Extract the [X, Y] coordinate from the center of the cell holding the provided text.  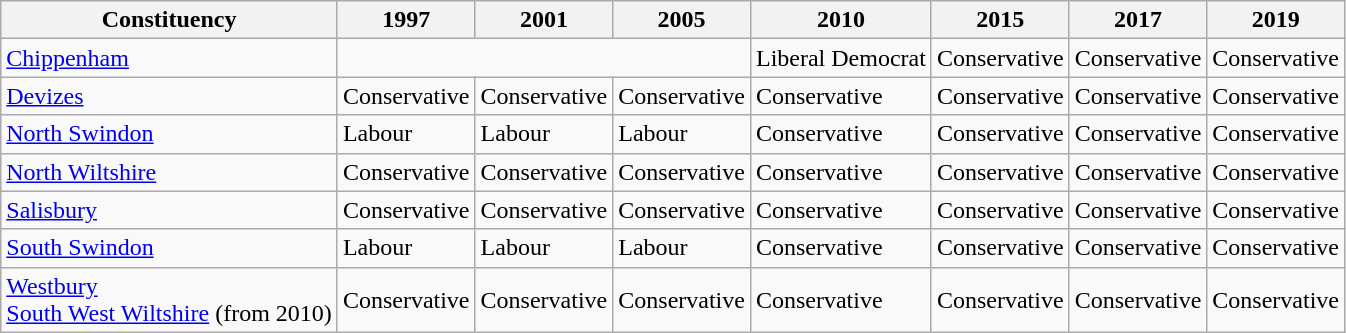
North Swindon [170, 134]
2019 [1276, 20]
WestburySouth West Wiltshire (from 2010) [170, 300]
South Swindon [170, 248]
2015 [1000, 20]
2010 [840, 20]
Devizes [170, 96]
Chippenham [170, 58]
2001 [544, 20]
Salisbury [170, 210]
1997 [406, 20]
2005 [682, 20]
Liberal Democrat [840, 58]
2017 [1138, 20]
North Wiltshire [170, 172]
Constituency [170, 20]
